Output the [x, y] coordinate of the center of the cell containing the given text.  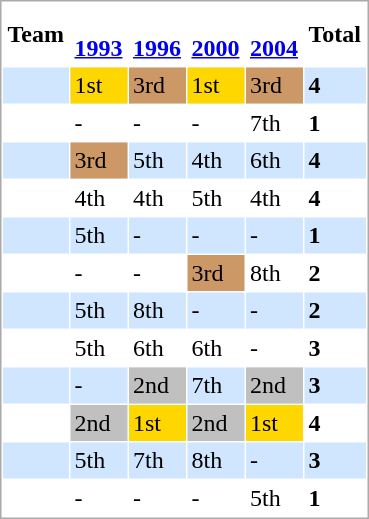
Team [36, 34]
1993 [98, 34]
1996 [156, 34]
Total [334, 34]
2004 [274, 34]
2000 [216, 34]
